Scan for the cell matching the given text and deliver its [x, y] coordinate at center. 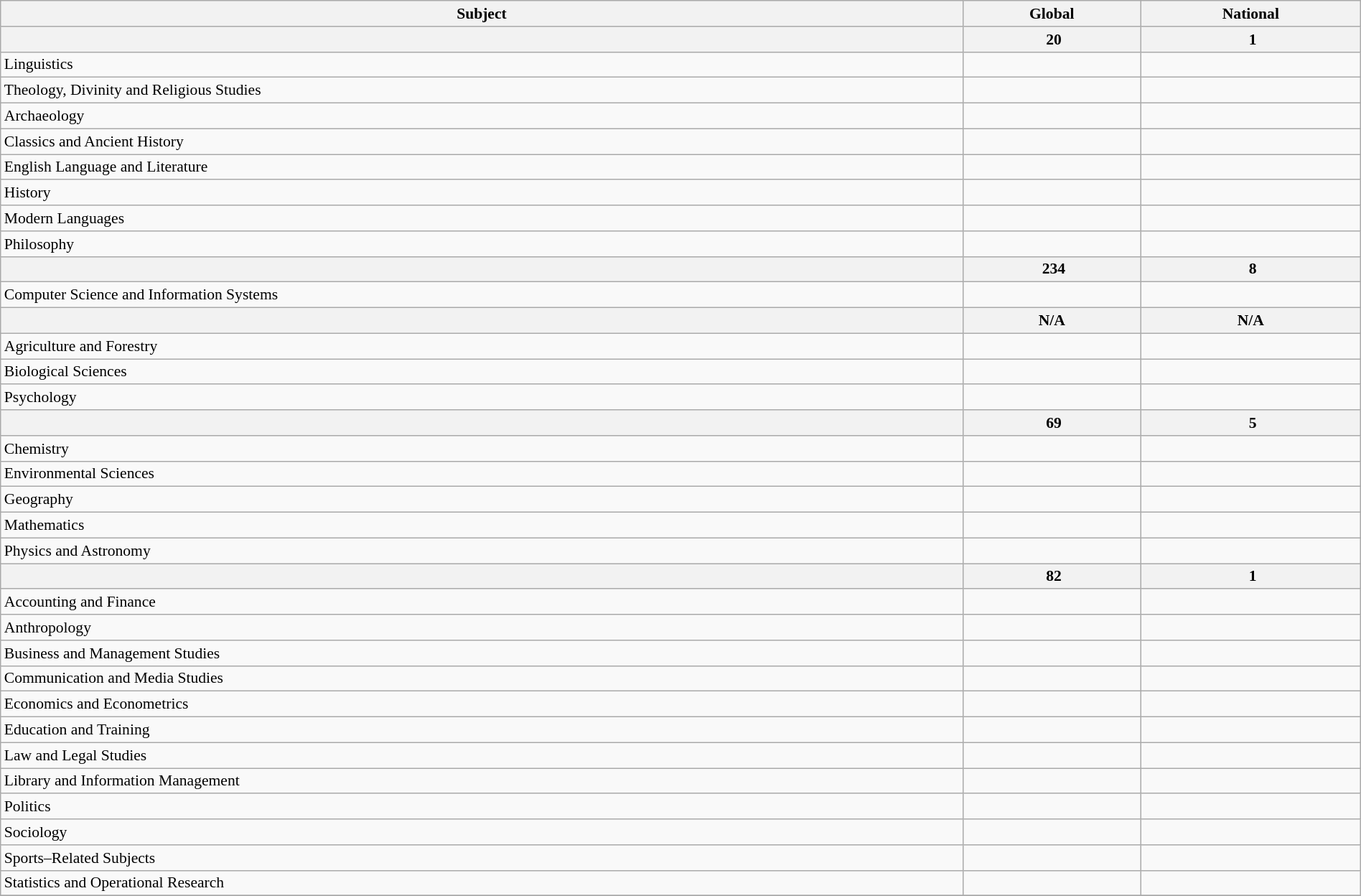
Geography [482, 500]
Statistics and Operational Research [482, 883]
Physics and Astronomy [482, 551]
Politics [482, 807]
Environmental Sciences [482, 474]
National [1250, 14]
82 [1052, 577]
20 [1052, 39]
5 [1250, 423]
Anthropology [482, 627]
Sports–Related Subjects [482, 858]
Law and Legal Studies [482, 755]
Biological Sciences [482, 372]
Modern Languages [482, 218]
Education and Training [482, 730]
Agriculture and Forestry [482, 346]
Mathematics [482, 526]
Classics and Ancient History [482, 141]
Library and Information Management [482, 781]
Computer Science and Information Systems [482, 295]
Archaeology [482, 116]
69 [1052, 423]
Subject [482, 14]
Psychology [482, 398]
English Language and Literature [482, 167]
Accounting and Finance [482, 602]
Chemistry [482, 449]
Economics and Econometrics [482, 704]
Linguistics [482, 65]
8 [1250, 269]
Philosophy [482, 244]
234 [1052, 269]
Sociology [482, 832]
Communication and Media Studies [482, 678]
Theology, Divinity and Religious Studies [482, 90]
Business and Management Studies [482, 653]
Global [1052, 14]
History [482, 193]
